Pinpoint the cell where the given text exists, returning its [x, y] midpoint coordinate. 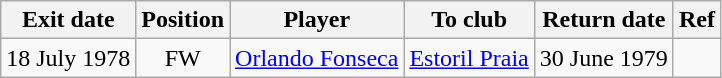
Estoril Praia [469, 58]
Exit date [68, 20]
Ref [696, 20]
Return date [604, 20]
To club [469, 20]
Player [317, 20]
Orlando Fonseca [317, 58]
30 June 1979 [604, 58]
FW [183, 58]
Position [183, 20]
18 July 1978 [68, 58]
